For the text-containing cell, return its midpoint in [X, Y] coordinate format. 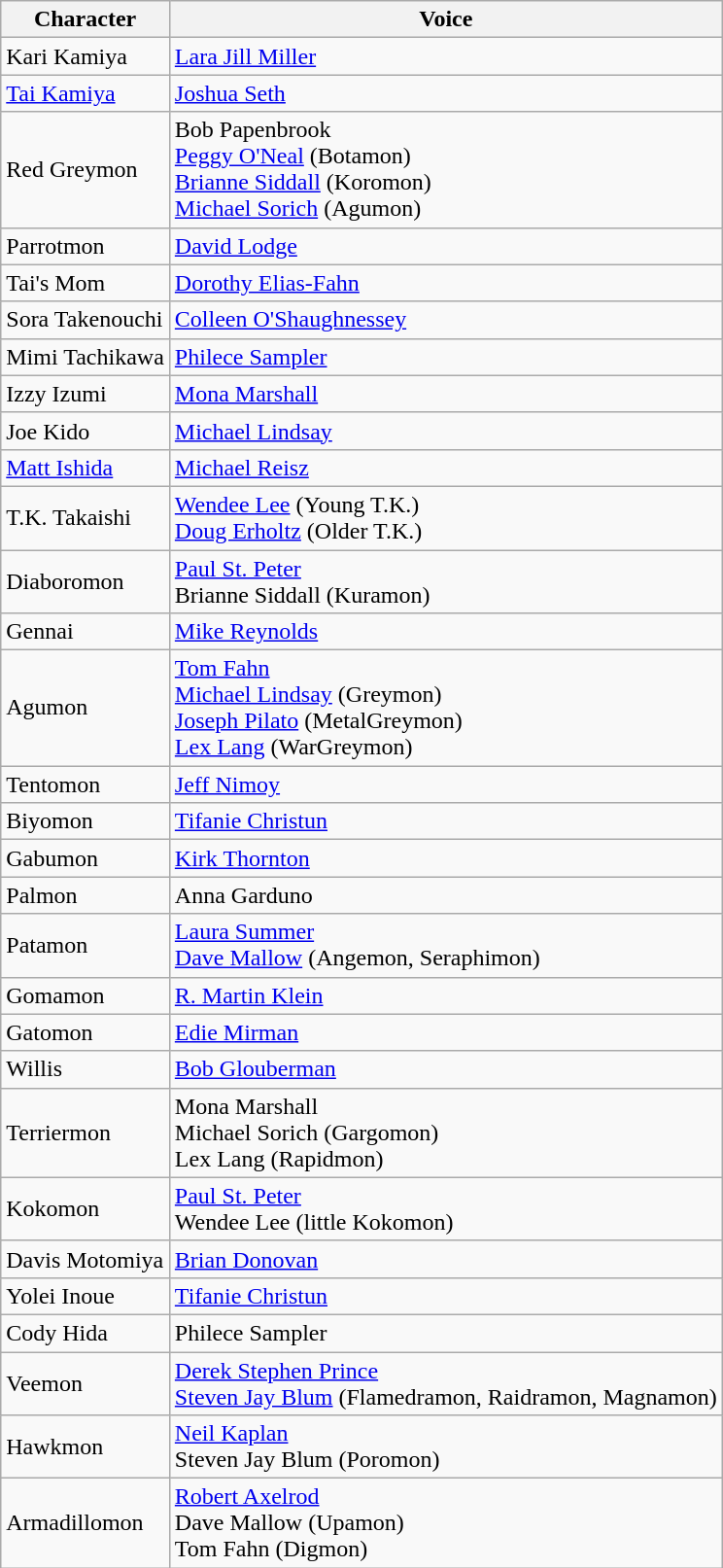
Joe Kido [86, 431]
Wendee Lee (Young T.K.)Doug Erholtz (Older T.K.) [445, 517]
Joshua Seth [445, 93]
Jeff Nimoy [445, 784]
Gomamon [86, 995]
Yolei Inoue [86, 1296]
Bob Glouberman [445, 1069]
R. Martin Klein [445, 995]
Kirk Thornton [445, 858]
Red Greymon [86, 169]
Robert AxelrodDave Mallow (Upamon)Tom Fahn (Digmon) [445, 1523]
Gabumon [86, 858]
Davis Motomiya [86, 1259]
Edie Mirman [445, 1032]
Michael Reisz [445, 468]
Parrotmon [86, 246]
Dorothy Elias-Fahn [445, 283]
David Lodge [445, 246]
Sora Takenouchi [86, 320]
Mona Marshall [445, 394]
Matt Ishida [86, 468]
Kari Kamiya [86, 56]
Terriermon [86, 1132]
Brian Donovan [445, 1259]
Neil KaplanSteven Jay Blum (Poromon) [445, 1446]
Bob PapenbrookPeggy O'Neal (Botamon)Brianne Siddall (Koromon)Michael Sorich (Agumon) [445, 169]
Mona MarshallMichael Sorich (Gargomon)Lex Lang (Rapidmon) [445, 1132]
Paul St. PeterWendee Lee (little Kokomon) [445, 1209]
Hawkmon [86, 1446]
Mike Reynolds [445, 632]
Diaboromon [86, 581]
Veemon [86, 1382]
Agumon [86, 708]
Izzy Izumi [86, 394]
Willis [86, 1069]
Tai Kamiya [86, 93]
T.K. Takaishi [86, 517]
Biyomon [86, 821]
Laura SummerDave Mallow (Angemon, Seraphimon) [445, 945]
Cody Hida [86, 1333]
Colleen O'Shaughnessey [445, 320]
Tentomon [86, 784]
Palmon [86, 895]
Michael Lindsay [445, 431]
Paul St. PeterBrianne Siddall (Kuramon) [445, 581]
Gatomon [86, 1032]
Mimi Tachikawa [86, 357]
Gennai [86, 632]
Lara Jill Miller [445, 56]
Tai's Mom [86, 283]
Kokomon [86, 1209]
Derek Stephen PrinceSteven Jay Blum (Flamedramon, Raidramon, Magnamon) [445, 1382]
Tom FahnMichael Lindsay (Greymon)Joseph Pilato (MetalGreymon)Lex Lang (WarGreymon) [445, 708]
Character [86, 19]
Armadillomon [86, 1523]
Voice [445, 19]
Anna Garduno [445, 895]
Patamon [86, 945]
